Return [X, Y] of the center of cell containing provided text 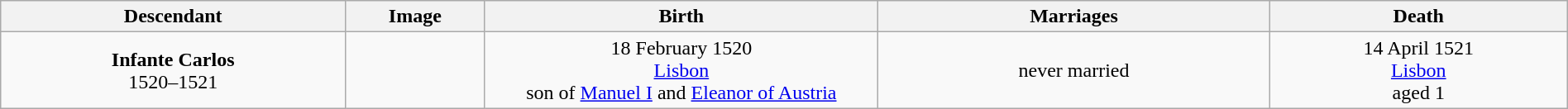
Marriages [1074, 17]
Infante Carlos1520–1521 [174, 70]
never married [1074, 70]
14 April 1521 Lisbonaged 1 [1418, 70]
Descendant [174, 17]
Death [1418, 17]
Birth [681, 17]
Image [415, 17]
18 February 1520Lisbonson of Manuel I and Eleanor of Austria [681, 70]
